Pinpoint the cell where the given text exists, returning its (x, y) midpoint coordinate. 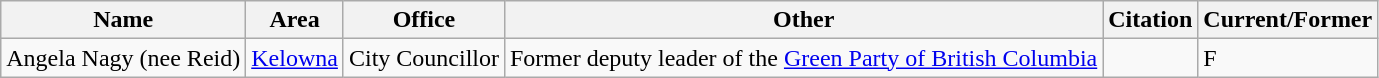
Name (124, 20)
Angela Nagy (nee Reid) (124, 58)
F (1288, 58)
City Councillor (424, 58)
Office (424, 20)
Kelowna (295, 58)
Current/Former (1288, 20)
Area (295, 20)
Former deputy leader of the Green Party of British Columbia (803, 58)
Other (803, 20)
Citation (1150, 20)
